Capture the cell that displays the provided text and extract its (x, y) central coordinate. 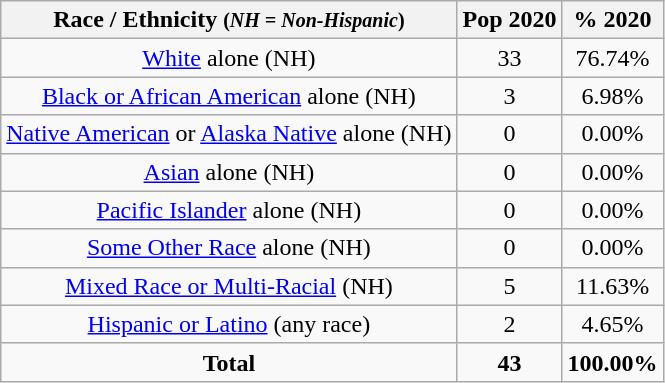
100.00% (612, 362)
Hispanic or Latino (any race) (229, 324)
White alone (NH) (229, 58)
4.65% (612, 324)
Asian alone (NH) (229, 172)
Native American or Alaska Native alone (NH) (229, 134)
Total (229, 362)
2 (510, 324)
5 (510, 286)
6.98% (612, 96)
43 (510, 362)
Black or African American alone (NH) (229, 96)
Pacific Islander alone (NH) (229, 210)
33 (510, 58)
3 (510, 96)
Race / Ethnicity (NH = Non-Hispanic) (229, 20)
Pop 2020 (510, 20)
Mixed Race or Multi-Racial (NH) (229, 286)
76.74% (612, 58)
11.63% (612, 286)
% 2020 (612, 20)
Some Other Race alone (NH) (229, 248)
